Output the [X, Y] coordinate of the center of the cell containing the given text.  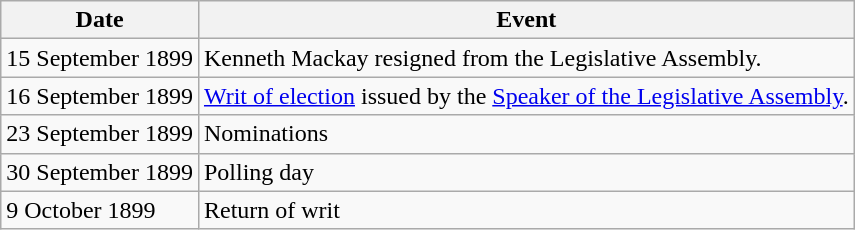
Nominations [526, 134]
23 September 1899 [100, 134]
Polling day [526, 172]
15 September 1899 [100, 58]
Return of writ [526, 210]
Date [100, 20]
9 October 1899 [100, 210]
Kenneth Mackay resigned from the Legislative Assembly. [526, 58]
30 September 1899 [100, 172]
Event [526, 20]
16 September 1899 [100, 96]
Writ of election issued by the Speaker of the Legislative Assembly. [526, 96]
